Detect which cell encompasses the target text, then output its [X, Y] center coordinate. 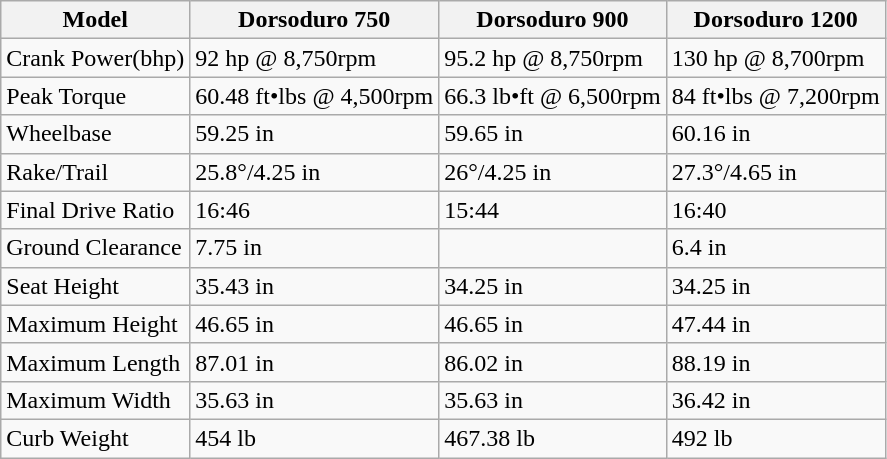
60.48 ft•lbs @ 4,500rpm [314, 96]
36.42 in [776, 400]
84 ft•lbs @ 7,200rpm [776, 96]
92 hp @ 8,750rpm [314, 58]
59.65 in [553, 134]
Curb Weight [96, 438]
492 lb [776, 438]
Dorsoduro 750 [314, 20]
Maximum Height [96, 324]
Maximum Width [96, 400]
16:46 [314, 210]
16:40 [776, 210]
86.02 in [553, 362]
88.19 in [776, 362]
95.2 hp @ 8,750rpm [553, 58]
6.4 in [776, 248]
Maximum Length [96, 362]
35.43 in [314, 286]
66.3 lb•ft @ 6,500rpm [553, 96]
467.38 lb [553, 438]
27.3°/4.65 in [776, 172]
87.01 in [314, 362]
Dorsoduro 900 [553, 20]
47.44 in [776, 324]
Dorsoduro 1200 [776, 20]
26°/4.25 in [553, 172]
Rake/Trail [96, 172]
Ground Clearance [96, 248]
7.75 in [314, 248]
Model [96, 20]
60.16 in [776, 134]
59.25 in [314, 134]
Crank Power(bhp) [96, 58]
Wheelbase [96, 134]
15:44 [553, 210]
Seat Height [96, 286]
Final Drive Ratio [96, 210]
25.8°/4.25 in [314, 172]
130 hp @ 8,700rpm [776, 58]
454 lb [314, 438]
Peak Torque [96, 96]
